Search for the cell housing the specified text and yield its [x, y] center coordinate. 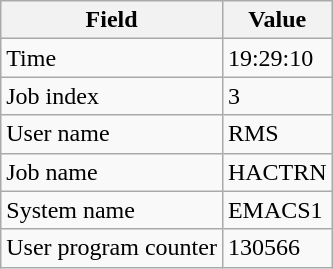
Time [112, 58]
19:29:10 [277, 58]
User name [112, 134]
Job index [112, 96]
EMACS1 [277, 210]
Field [112, 20]
Value [277, 20]
RMS [277, 134]
System name [112, 210]
130566 [277, 248]
Job name [112, 172]
3 [277, 96]
User program counter [112, 248]
HACTRN [277, 172]
